Return the [x, y] coordinate for the center point of the cell that contains the specified text.  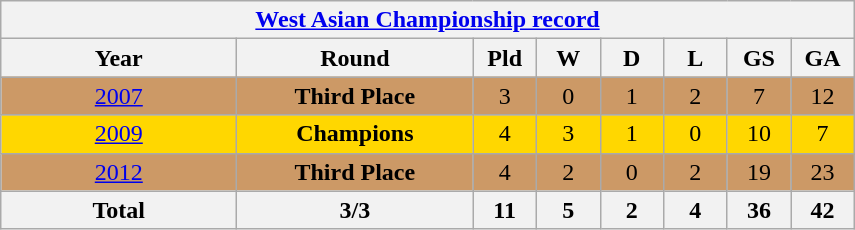
42 [823, 210]
GA [823, 58]
12 [823, 96]
D [632, 58]
Total [119, 210]
10 [759, 134]
W [568, 58]
L [696, 58]
2012 [119, 172]
5 [568, 210]
West Asian Championship record [428, 20]
19 [759, 172]
Pld [505, 58]
3/3 [355, 210]
GS [759, 58]
2007 [119, 96]
Champions [355, 134]
Year [119, 58]
36 [759, 210]
23 [823, 172]
2009 [119, 134]
11 [505, 210]
Round [355, 58]
